Locate the cell with the specified text and output its [X, Y] center coordinate. 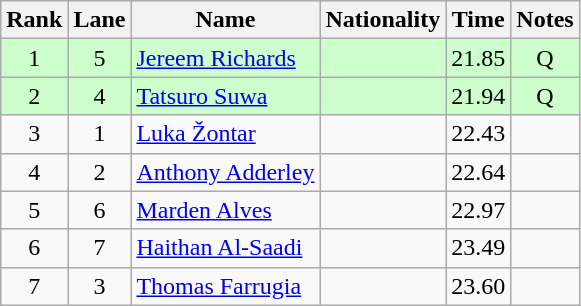
21.94 [478, 96]
Marden Alves [226, 210]
22.43 [478, 134]
Nationality [383, 20]
23.49 [478, 248]
Anthony Adderley [226, 172]
Notes [545, 20]
21.85 [478, 58]
Lane [100, 20]
Haithan Al-Saadi [226, 248]
23.60 [478, 286]
22.64 [478, 172]
Time [478, 20]
Rank [34, 20]
Name [226, 20]
22.97 [478, 210]
Thomas Farrugia [226, 286]
Luka Žontar [226, 134]
Tatsuro Suwa [226, 96]
Jereem Richards [226, 58]
